Identify which cell holds the provided text, then report its (X, Y) central coordinate. 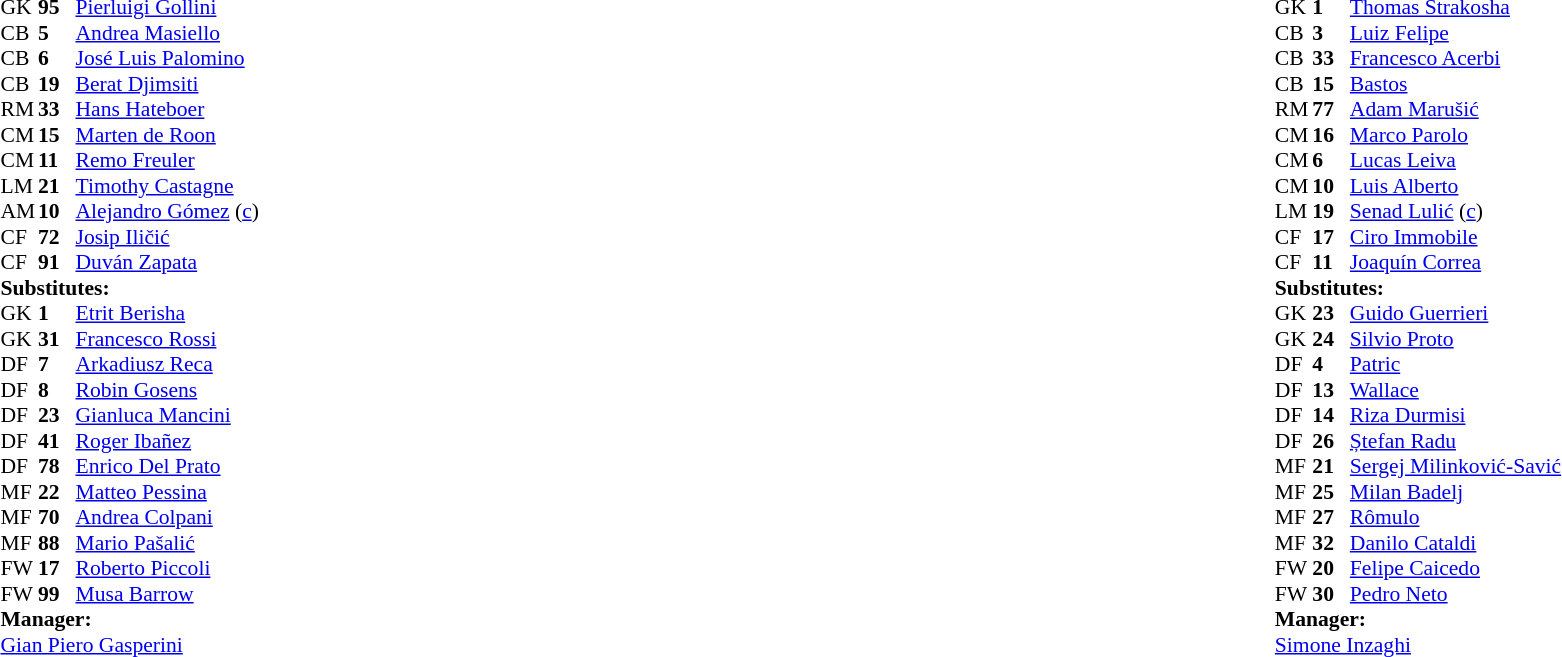
24 (1331, 339)
Hans Hateboer (168, 109)
Guido Guerrieri (1456, 313)
Marten de Roon (168, 135)
Remo Freuler (168, 161)
32 (1331, 543)
Gianluca Mancini (168, 415)
16 (1331, 135)
72 (57, 237)
25 (1331, 492)
Riza Durmisi (1456, 415)
Bastos (1456, 84)
22 (57, 492)
Milan Badelj (1456, 492)
27 (1331, 517)
Luiz Felipe (1456, 33)
Roberto Piccoli (168, 569)
Joaquín Correa (1456, 263)
Robin Gosens (168, 390)
7 (57, 365)
Timothy Castagne (168, 186)
Ștefan Radu (1456, 441)
Felipe Caicedo (1456, 569)
Duván Zapata (168, 263)
4 (1331, 365)
Andrea Colpani (168, 517)
30 (1331, 594)
Sergej Milinković-Savić (1456, 467)
91 (57, 263)
Ciro Immobile (1456, 237)
1 (57, 313)
70 (57, 517)
88 (57, 543)
Luis Alberto (1456, 186)
Adam Marušić (1456, 109)
Pedro Neto (1456, 594)
Josip Iličić (168, 237)
Enrico Del Prato (168, 467)
Arkadiusz Reca (168, 365)
Danilo Cataldi (1456, 543)
Marco Parolo (1456, 135)
Francesco Acerbi (1456, 59)
Wallace (1456, 390)
Silvio Proto (1456, 339)
Francesco Rossi (168, 339)
13 (1331, 390)
Senad Lulić (c) (1456, 211)
Roger Ibañez (168, 441)
78 (57, 467)
Patric (1456, 365)
8 (57, 390)
Berat Djimsiti (168, 84)
31 (57, 339)
20 (1331, 569)
AM (19, 211)
3 (1331, 33)
Mario Pašalić (168, 543)
Alejandro Gómez (c) (168, 211)
99 (57, 594)
Lucas Leiva (1456, 161)
Musa Barrow (168, 594)
Andrea Masiello (168, 33)
41 (57, 441)
Matteo Pessina (168, 492)
Rômulo (1456, 517)
José Luis Palomino (168, 59)
Etrit Berisha (168, 313)
77 (1331, 109)
14 (1331, 415)
26 (1331, 441)
5 (57, 33)
